Scan for the cell matching the given text and deliver its (X, Y) coordinate at center. 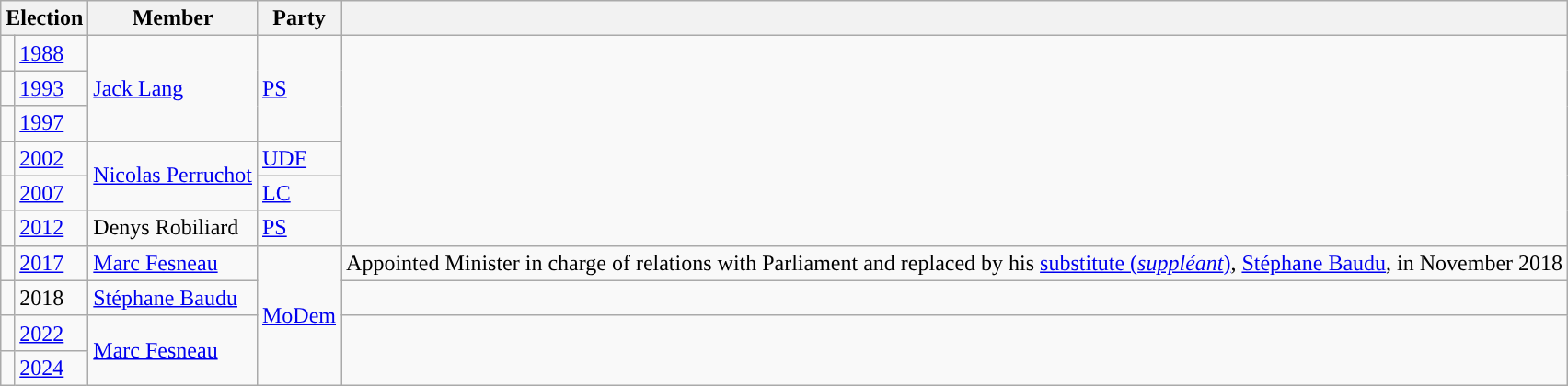
Nicolas Perruchot (173, 176)
MoDem (298, 315)
Party (298, 18)
2022 (52, 333)
UDF (298, 158)
2002 (52, 158)
LC (298, 193)
Appointed Minister in charge of relations with Parliament and replaced by his substitute (suppléant), Stéphane Baudu, in November 2018 (955, 263)
Stéphane Baudu (173, 298)
Jack Lang (173, 88)
Election (44, 18)
2017 (52, 263)
2007 (52, 193)
1997 (52, 123)
2018 (52, 298)
Member (173, 18)
2012 (52, 228)
2024 (52, 368)
Denys Robiliard (173, 228)
1988 (52, 53)
1993 (52, 88)
